Capture the cell that displays the provided text and extract its [X, Y] central coordinate. 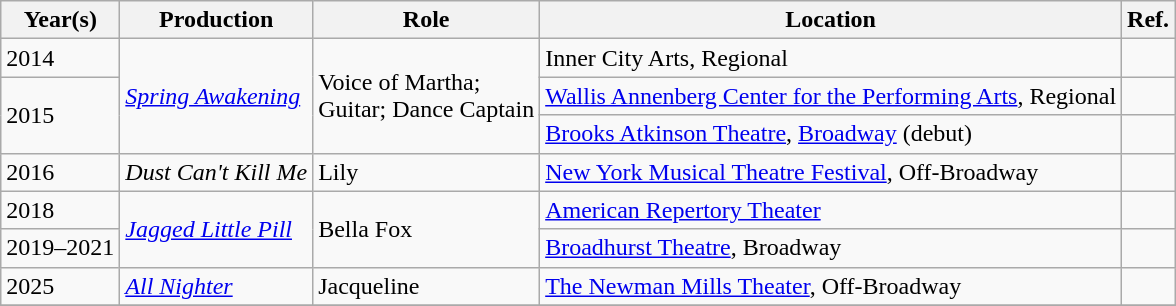
Year(s) [60, 20]
All Nighter [216, 286]
New York Musical Theatre Festival, Off-Broadway [831, 172]
2015 [60, 115]
2018 [60, 210]
Location [831, 20]
American Repertory Theater [831, 210]
Lily [426, 172]
Spring Awakening [216, 96]
Role [426, 20]
Brooks Atkinson Theatre, Broadway (debut) [831, 134]
2016 [60, 172]
Voice of Martha; Guitar; Dance Captain [426, 96]
Production [216, 20]
Dust Can't Kill Me [216, 172]
Jacqueline [426, 286]
Broadhurst Theatre, Broadway [831, 248]
Wallis Annenberg Center for the Performing Arts, Regional [831, 96]
2025 [60, 286]
The Newman Mills Theater, Off-Broadway [831, 286]
Bella Fox [426, 229]
2014 [60, 58]
Ref. [1148, 20]
2019–2021 [60, 248]
Inner City Arts, Regional [831, 58]
Jagged Little Pill [216, 229]
